Scan for the cell matching the given text and deliver its (X, Y) coordinate at center. 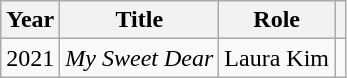
Role (277, 20)
Laura Kim (277, 58)
My Sweet Dear (140, 58)
Year (30, 20)
Title (140, 20)
2021 (30, 58)
